Extract the [X, Y] coordinate from the center of the cell holding the provided text.  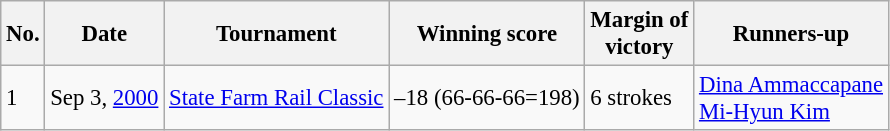
Dina Ammaccapane Mi-Hyun Kim [792, 98]
Sep 3, 2000 [104, 98]
State Farm Rail Classic [276, 98]
6 strokes [640, 98]
1 [23, 98]
No. [23, 34]
Runners-up [792, 34]
Winning score [487, 34]
Tournament [276, 34]
–18 (66-66-66=198) [487, 98]
Date [104, 34]
Margin ofvictory [640, 34]
